Output the [x, y] coordinate of the center of the cell containing the given text.  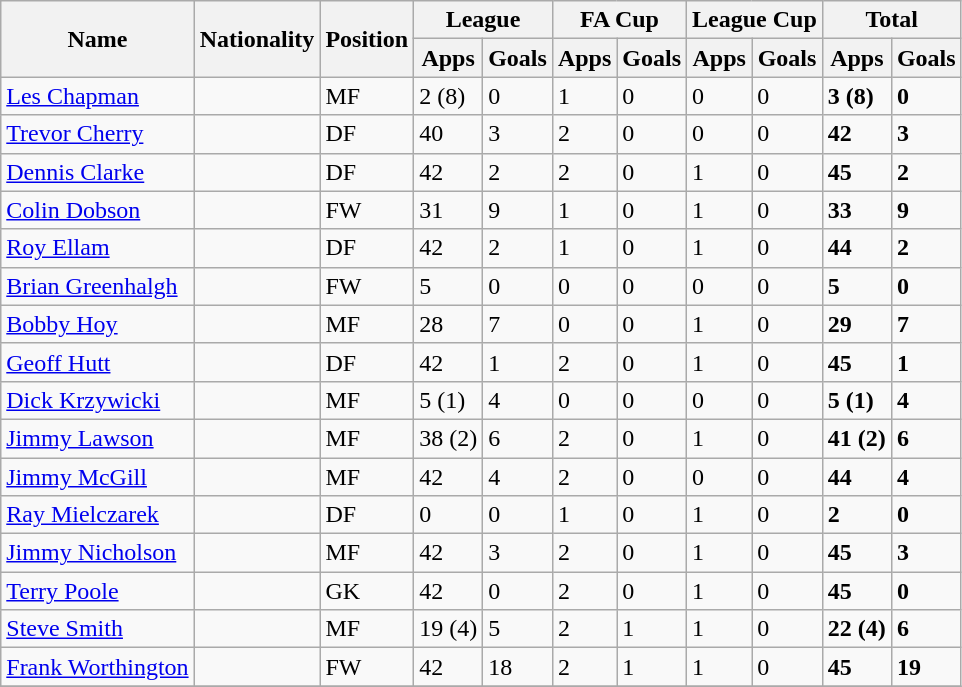
28 [448, 324]
Frank Worthington [98, 667]
Total [892, 20]
33 [856, 210]
19 (4) [448, 629]
Roy Ellam [98, 248]
Dick Krzywicki [98, 400]
Geoff Hutt [98, 362]
Nationality [257, 39]
38 (2) [448, 438]
Bobby Hoy [98, 324]
GK [367, 591]
3 (8) [856, 96]
League [484, 20]
Terry Poole [98, 591]
Brian Greenhalgh [98, 286]
19 [926, 667]
2 (8) [448, 96]
Name [98, 39]
22 (4) [856, 629]
Jimmy McGill [98, 477]
18 [518, 667]
Ray Mielczarek [98, 515]
FA Cup [619, 20]
Dennis Clarke [98, 172]
29 [856, 324]
31 [448, 210]
Steve Smith [98, 629]
Jimmy Lawson [98, 438]
40 [448, 134]
Position [367, 39]
Colin Dobson [98, 210]
Les Chapman [98, 96]
Trevor Cherry [98, 134]
League Cup [755, 20]
41 (2) [856, 438]
Jimmy Nicholson [98, 553]
